Pinpoint the cell where the given text exists, returning its (x, y) midpoint coordinate. 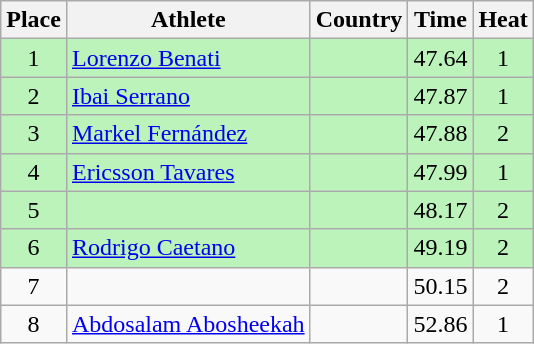
Heat (503, 20)
Lorenzo Benati (188, 58)
5 (34, 210)
52.86 (440, 324)
Ibai Serrano (188, 96)
3 (34, 134)
Time (440, 20)
Athlete (188, 20)
47.64 (440, 58)
47.87 (440, 96)
Place (34, 20)
Abdosalam Abosheekah (188, 324)
6 (34, 248)
Ericsson Tavares (188, 172)
8 (34, 324)
49.19 (440, 248)
47.99 (440, 172)
47.88 (440, 134)
48.17 (440, 210)
4 (34, 172)
Country (359, 20)
Rodrigo Caetano (188, 248)
Markel Fernández (188, 134)
50.15 (440, 286)
7 (34, 286)
